Pinpoint the cell where the given text exists, returning its [X, Y] midpoint coordinate. 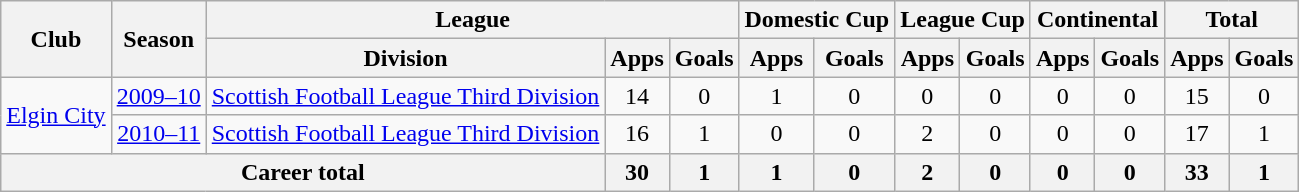
15 [1197, 96]
16 [637, 134]
Continental [1097, 20]
30 [637, 172]
17 [1197, 134]
33 [1197, 172]
Club [56, 39]
Career total [303, 172]
Division [406, 58]
League Cup [963, 20]
Elgin City [56, 115]
2009–10 [158, 96]
14 [637, 96]
Domestic Cup [817, 20]
League [472, 20]
2010–11 [158, 134]
Season [158, 39]
Total [1232, 20]
